Extract the (X, Y) coordinate from the center of the cell holding the provided text.  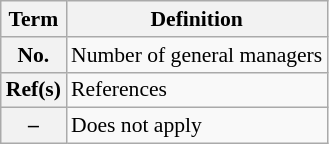
Term (34, 19)
No. (34, 55)
– (34, 126)
Does not apply (196, 126)
Definition (196, 19)
Number of general managers (196, 55)
Ref(s) (34, 90)
References (196, 90)
